From the cell containing the given text, extract its center point as [x, y] coordinate. 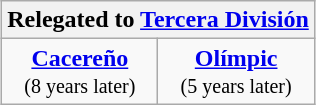
Relegated to Tercera División [158, 20]
Cacereño(8 years later) [80, 72]
Olímpic(5 years later) [236, 72]
